Identify which cell holds the provided text, then report its (X, Y) central coordinate. 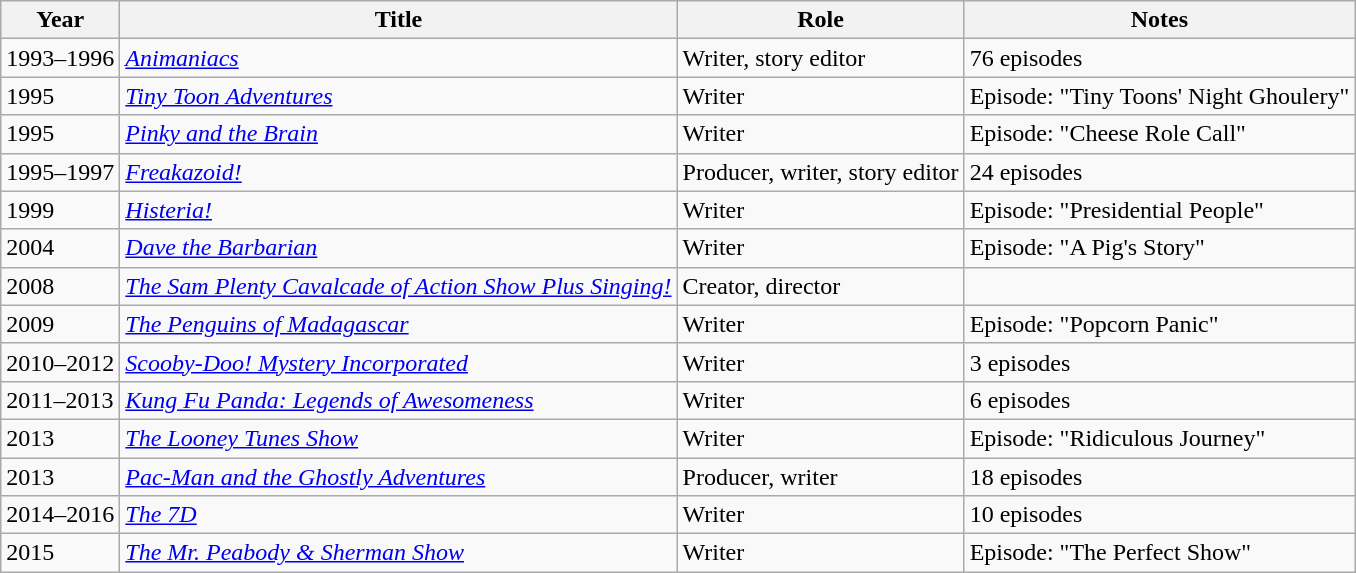
Role (820, 20)
Episode: "Tiny Toons' Night Ghoulery" (1160, 96)
2014–2016 (60, 515)
The Looney Tunes Show (398, 438)
Freakazoid! (398, 172)
2008 (60, 286)
The Penguins of Madagascar (398, 324)
24 episodes (1160, 172)
Notes (1160, 20)
2011–2013 (60, 400)
18 episodes (1160, 477)
3 episodes (1160, 362)
Title (398, 20)
Scooby-Doo! Mystery Incorporated (398, 362)
2015 (60, 553)
Animaniacs (398, 58)
Episode: "Cheese Role Call" (1160, 134)
The 7D (398, 515)
Episode: "Presidential People" (1160, 210)
Episode: "A Pig's Story" (1160, 248)
2009 (60, 324)
1995–1997 (60, 172)
Kung Fu Panda: Legends of Awesomeness (398, 400)
The Sam Plenty Cavalcade of Action Show Plus Singing! (398, 286)
1993–1996 (60, 58)
Producer, writer (820, 477)
Episode: "Ridiculous Journey" (1160, 438)
1999 (60, 210)
Writer, story editor (820, 58)
2010–2012 (60, 362)
Creator, director (820, 286)
10 episodes (1160, 515)
Tiny Toon Adventures (398, 96)
Dave the Barbarian (398, 248)
Pac-Man and the Ghostly Adventures (398, 477)
Episode: "Popcorn Panic" (1160, 324)
6 episodes (1160, 400)
2004 (60, 248)
76 episodes (1160, 58)
Episode: "The Perfect Show" (1160, 553)
Producer, writer, story editor (820, 172)
The Mr. Peabody & Sherman Show (398, 553)
Pinky and the Brain (398, 134)
Year (60, 20)
Histeria! (398, 210)
